From the cell containing the given text, extract its center point as [X, Y] coordinate. 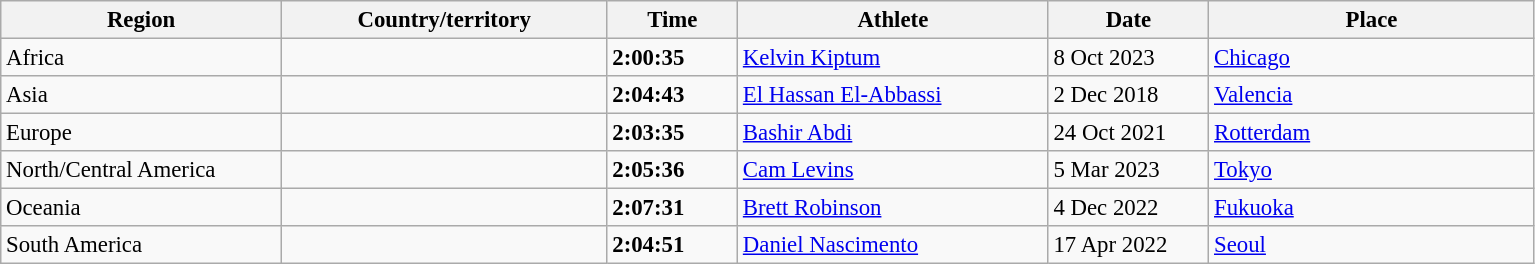
Date [1128, 20]
Kelvin Kiptum [894, 58]
2:04:43 [672, 95]
Country/territory [444, 20]
Rotterdam [1372, 133]
2:05:36 [672, 170]
Oceania [142, 208]
Time [672, 20]
South America [142, 245]
Brett Robinson [894, 208]
Athlete [894, 20]
Region [142, 20]
Africa [142, 58]
Asia [142, 95]
2:04:51 [672, 245]
Valencia [1372, 95]
Chicago [1372, 58]
Tokyo [1372, 170]
2:03:35 [672, 133]
4 Dec 2022 [1128, 208]
2:00:35 [672, 58]
17 Apr 2022 [1128, 245]
Bashir Abdi [894, 133]
2 Dec 2018 [1128, 95]
24 Oct 2021 [1128, 133]
5 Mar 2023 [1128, 170]
2:07:31 [672, 208]
Seoul [1372, 245]
North/Central America [142, 170]
8 Oct 2023 [1128, 58]
Cam Levins [894, 170]
Place [1372, 20]
Daniel Nascimento [894, 245]
Europe [142, 133]
El Hassan El-Abbassi [894, 95]
Fukuoka [1372, 208]
